For the text-containing cell, return its midpoint in [x, y] coordinate format. 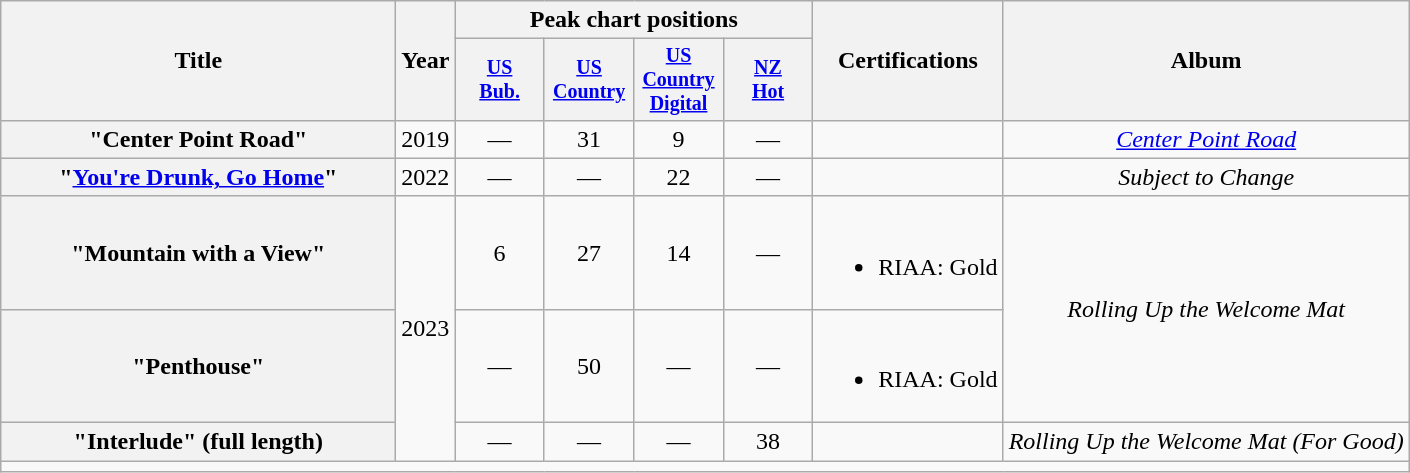
USBub. [500, 80]
Certifications [908, 61]
"Penthouse" [198, 366]
Rolling Up the Welcome Mat (For Good) [1206, 442]
50 [588, 366]
US Country [588, 80]
Center Point Road [1206, 139]
NZHot [768, 80]
Peak chart positions [634, 20]
9 [678, 139]
"Mountain with a View" [198, 252]
Subject to Change [1206, 177]
Album [1206, 61]
Rolling Up the Welcome Mat [1206, 309]
27 [588, 252]
2023 [426, 328]
2022 [426, 177]
31 [588, 139]
Title [198, 61]
"Center Point Road" [198, 139]
US Country Digital [678, 80]
2019 [426, 139]
14 [678, 252]
22 [678, 177]
6 [500, 252]
38 [768, 442]
Year [426, 61]
"You're Drunk, Go Home" [198, 177]
"Interlude" (full length) [198, 442]
